From the cell containing the given text, extract its center point as [X, Y] coordinate. 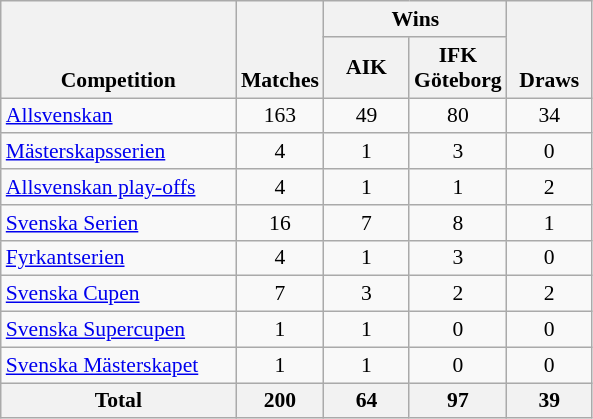
Wins [416, 19]
16 [280, 223]
Matches [280, 50]
Svenska Supercupen [118, 330]
8 [458, 223]
Mästerskapsserien [118, 152]
64 [366, 401]
Allsvenskan [118, 116]
Svenska Mästerskapet [118, 365]
IFK Göteborg [458, 68]
Svenska Cupen [118, 294]
80 [458, 116]
AIK [366, 68]
34 [550, 116]
Competition [118, 50]
200 [280, 401]
Fyrkantserien [118, 258]
163 [280, 116]
97 [458, 401]
Draws [550, 50]
Svenska Serien [118, 223]
Total [118, 401]
49 [366, 116]
39 [550, 401]
Allsvenskan play-offs [118, 187]
